Return [X, Y] of the center of cell containing provided text 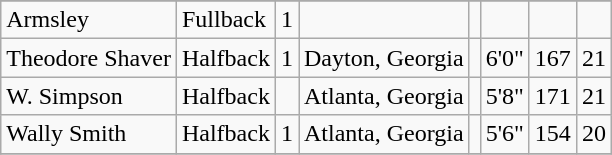
Fullback [226, 20]
6'0" [504, 58]
Theodore Shaver [89, 58]
Armsley [89, 20]
Dayton, Georgia [384, 58]
167 [552, 58]
20 [594, 134]
W. Simpson [89, 96]
5'6" [504, 134]
5'8" [504, 96]
171 [552, 96]
154 [552, 134]
Wally Smith [89, 134]
